Return (X, Y) of the center of cell containing provided text 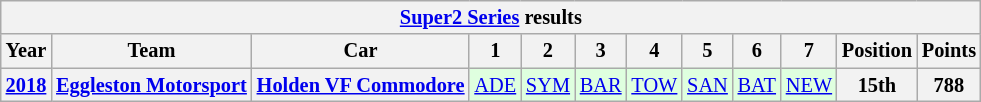
2018 (26, 85)
SYM (548, 85)
SAN (707, 85)
788 (949, 85)
Car (361, 51)
Super2 Series results (491, 17)
Points (949, 51)
5 (707, 51)
TOW (654, 85)
7 (809, 51)
6 (757, 51)
Position (877, 51)
15th (877, 85)
Holden VF Commodore (361, 85)
Year (26, 51)
BAR (601, 85)
Team (152, 51)
3 (601, 51)
4 (654, 51)
BAT (757, 85)
ADE (495, 85)
2 (548, 51)
NEW (809, 85)
Eggleston Motorsport (152, 85)
1 (495, 51)
